Provide the [x, y] coordinate of the cell's center where the given text is located.  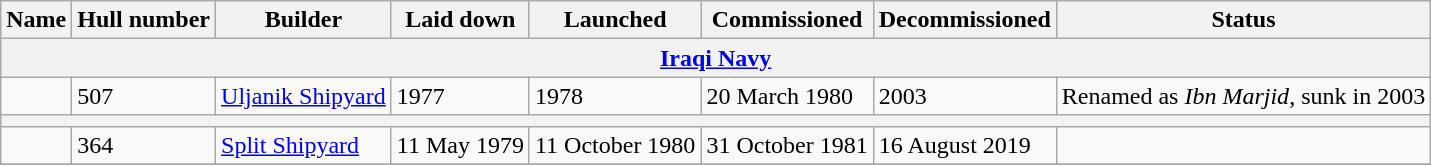
1977 [460, 96]
Builder [304, 20]
31 October 1981 [787, 145]
Hull number [144, 20]
364 [144, 145]
Uljanik Shipyard [304, 96]
Launched [614, 20]
11 October 1980 [614, 145]
Laid down [460, 20]
16 August 2019 [964, 145]
Status [1243, 20]
20 March 1980 [787, 96]
1978 [614, 96]
Iraqi Navy [716, 58]
Split Shipyard [304, 145]
2003 [964, 96]
507 [144, 96]
11 May 1979 [460, 145]
Commissioned [787, 20]
Name [36, 20]
Renamed as Ibn Marjid, sunk in 2003 [1243, 96]
Decommissioned [964, 20]
